Capture the cell that displays the provided text and extract its (X, Y) central coordinate. 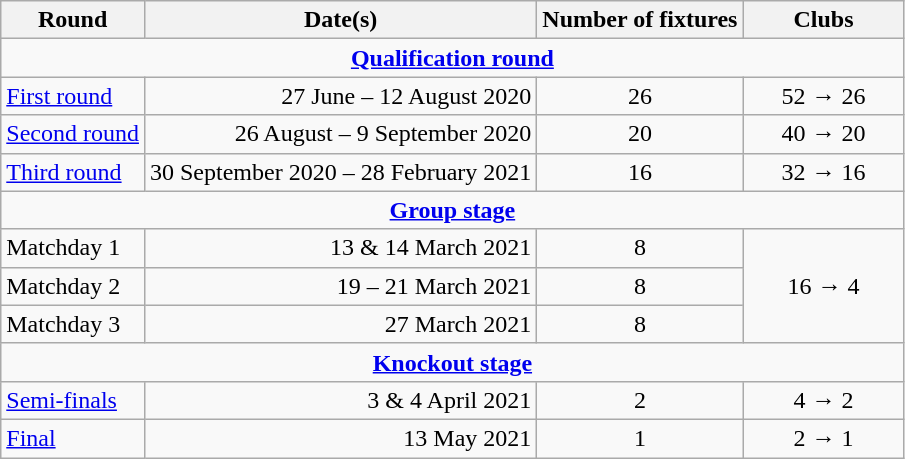
16 (640, 172)
13 & 14 March 2021 (340, 248)
27 March 2021 (340, 324)
13 May 2021 (340, 438)
Matchday 2 (73, 286)
16 → 4 (824, 286)
4 → 2 (824, 400)
Third round (73, 172)
27 June – 12 August 2020 (340, 96)
Knockout stage (452, 362)
26 (640, 96)
2 → 1 (824, 438)
Qualification round (452, 58)
1 (640, 438)
First round (73, 96)
Group stage (452, 210)
20 (640, 134)
Round (73, 20)
Date(s) (340, 20)
Matchday 3 (73, 324)
Final (73, 438)
3 & 4 April 2021 (340, 400)
Clubs (824, 20)
Matchday 1 (73, 248)
Number of fixtures (640, 20)
19 – 21 March 2021 (340, 286)
32 → 16 (824, 172)
Semi-finals (73, 400)
26 August – 9 September 2020 (340, 134)
Second round (73, 134)
40 → 20 (824, 134)
2 (640, 400)
30 September 2020 – 28 February 2021 (340, 172)
52 → 26 (824, 96)
